Return the [x, y] coordinate for the center point of the cell that contains the specified text.  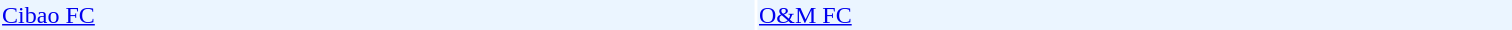
O&M FC [1135, 15]
Cibao FC [378, 15]
